Return [x, y] of the center of cell containing provided text 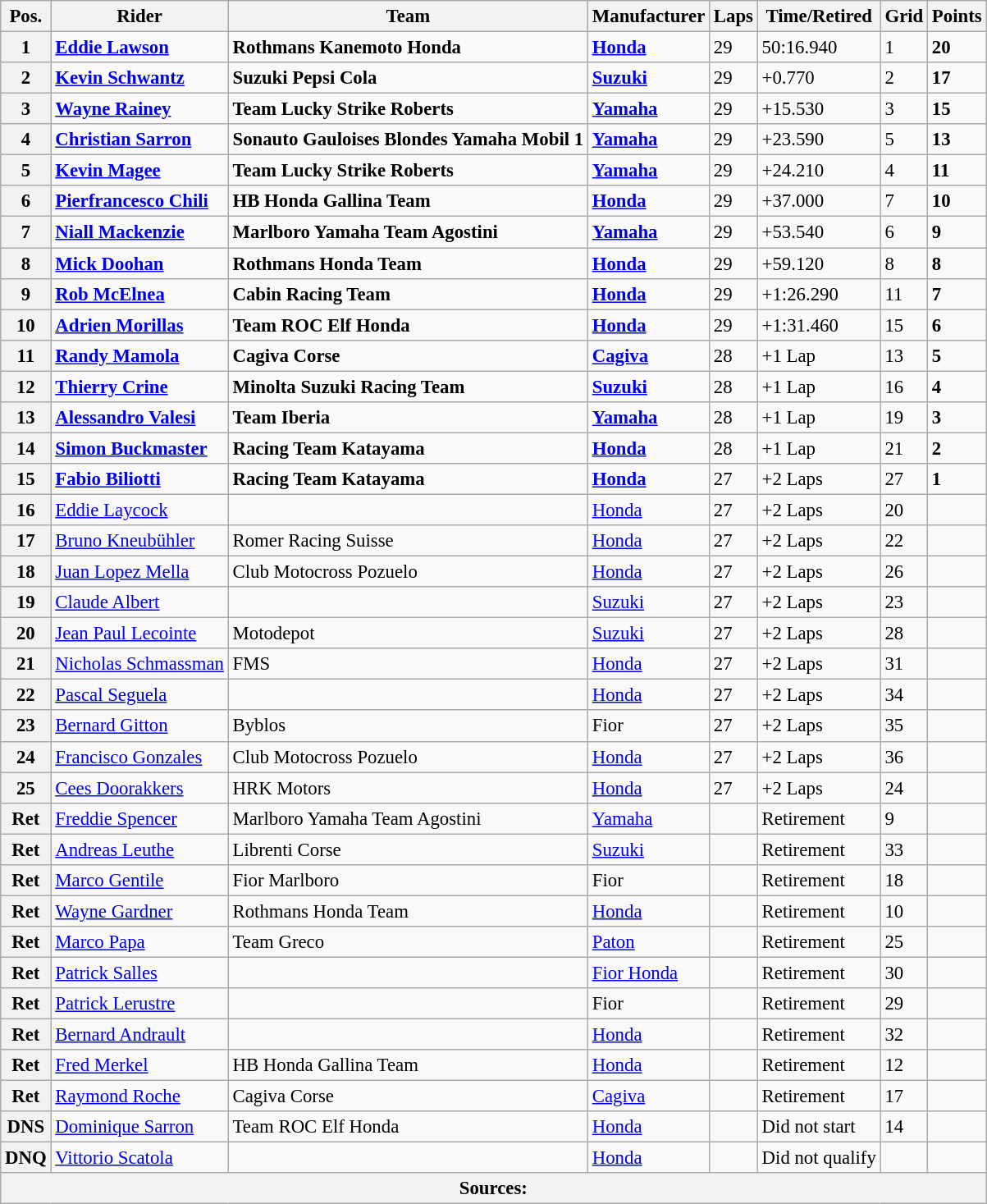
Laps [733, 16]
Mick Doohan [139, 263]
Rob McElnea [139, 294]
30 [904, 973]
34 [904, 695]
Rider [139, 16]
Cabin Racing Team [408, 294]
Andreas Leuthe [139, 849]
FMS [408, 664]
Suzuki Pepsi Cola [408, 78]
+0.770 [819, 78]
33 [904, 849]
Nicholas Schmassman [139, 664]
Points [957, 16]
Sonauto Gauloises Blondes Yamaha Mobil 1 [408, 140]
Team Iberia [408, 418]
Motodepot [408, 634]
36 [904, 757]
Eddie Lawson [139, 48]
Freddie Spencer [139, 818]
Pierfrancesco Chili [139, 201]
Claude Albert [139, 602]
Juan Lopez Mella [139, 572]
Simon Buckmaster [139, 448]
+1:26.290 [819, 294]
Alessandro Valesi [139, 418]
DNS [26, 1127]
Bruno Kneubühler [139, 541]
Time/Retired [819, 16]
Eddie Laycock [139, 510]
Minolta Suzuki Racing Team [408, 387]
Pos. [26, 16]
Team Greco [408, 942]
Christian Sarron [139, 140]
Kevin Magee [139, 171]
Wayne Gardner [139, 911]
Fabio Biliotti [139, 479]
Jean Paul Lecointe [139, 634]
HRK Motors [408, 788]
Adrien Morillas [139, 325]
+24.210 [819, 171]
Fred Merkel [139, 1065]
Manufacturer [648, 16]
Bernard Gitton [139, 726]
Thierry Crine [139, 387]
+59.120 [819, 263]
35 [904, 726]
Niall Mackenzie [139, 232]
Rothmans Kanemoto Honda [408, 48]
+37.000 [819, 201]
Kevin Schwantz [139, 78]
Francisco Gonzales [139, 757]
+23.590 [819, 140]
Grid [904, 16]
Vittorio Scatola [139, 1158]
Patrick Salles [139, 973]
Patrick Lerustre [139, 1004]
Cees Doorakkers [139, 788]
Marco Papa [139, 942]
31 [904, 664]
Wayne Rainey [139, 109]
Librenti Corse [408, 849]
Marco Gentile [139, 881]
26 [904, 572]
50:16.940 [819, 48]
+1:31.460 [819, 325]
Paton [648, 942]
Did not qualify [819, 1158]
+15.530 [819, 109]
Pascal Seguela [139, 695]
DNQ [26, 1158]
Fior Honda [648, 973]
Bernard Andrault [139, 1035]
+53.540 [819, 232]
Randy Mamola [139, 355]
Dominique Sarron [139, 1127]
Romer Racing Suisse [408, 541]
Raymond Roche [139, 1096]
Team [408, 16]
Fior Marlboro [408, 881]
Byblos [408, 726]
Did not start [819, 1127]
32 [904, 1035]
